For the text-containing cell, return its midpoint in [x, y] coordinate format. 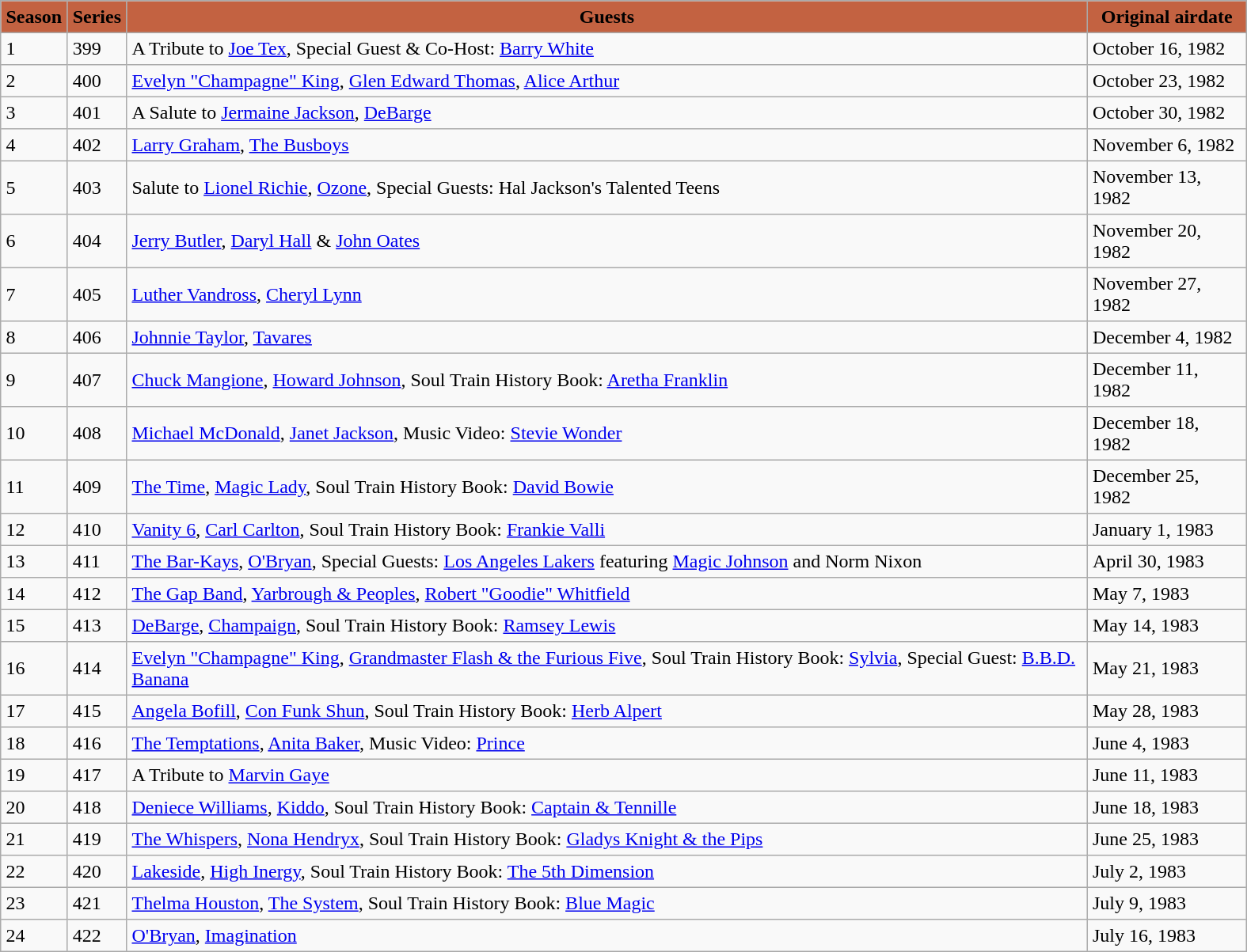
8 [34, 337]
Series [97, 17]
December 4, 1982 [1167, 337]
O'Bryan, Imagination [607, 935]
October 30, 1982 [1167, 112]
418 [97, 807]
408 [97, 434]
420 [97, 871]
Guests [607, 17]
419 [97, 839]
6 [34, 241]
12 [34, 529]
July 2, 1983 [1167, 871]
21 [34, 839]
Vanity 6, Carl Carlton, Soul Train History Book: Frankie Valli [607, 529]
1 [34, 48]
November 6, 1982 [1167, 145]
A Salute to Jermaine Jackson, DeBarge [607, 112]
The Gap Band, Yarbrough & Peoples, Robert "Goodie" Whitfield [607, 594]
14 [34, 594]
December 11, 1982 [1167, 380]
June 11, 1983 [1167, 775]
399 [97, 48]
The Time, Magic Lady, Soul Train History Book: David Bowie [607, 487]
Luther Vandross, Cheryl Lynn [607, 294]
July 9, 1983 [1167, 903]
Evelyn "Champagne" King, Glen Edward Thomas, Alice Arthur [607, 81]
412 [97, 594]
May 14, 1983 [1167, 625]
December 25, 1982 [1167, 487]
July 16, 1983 [1167, 935]
17 [34, 711]
May 28, 1983 [1167, 711]
Johnnie Taylor, Tavares [607, 337]
Thelma Houston, The System, Soul Train History Book: Blue Magic [607, 903]
24 [34, 935]
June 25, 1983 [1167, 839]
13 [34, 561]
405 [97, 294]
A Tribute to Joe Tex, Special Guest & Co-Host: Barry White [607, 48]
A Tribute to Marvin Gaye [607, 775]
The Bar-Kays, O'Bryan, Special Guests: Los Angeles Lakers featuring Magic Johnson and Norm Nixon [607, 561]
October 16, 1982 [1167, 48]
DeBarge, Champaign, Soul Train History Book: Ramsey Lewis [607, 625]
November 27, 1982 [1167, 294]
Deniece Williams, Kiddo, Soul Train History Book: Captain & Tennille [607, 807]
404 [97, 241]
407 [97, 380]
Chuck Mangione, Howard Johnson, Soul Train History Book: Aretha Franklin [607, 380]
January 1, 1983 [1167, 529]
19 [34, 775]
416 [97, 743]
406 [97, 337]
18 [34, 743]
November 20, 1982 [1167, 241]
May 7, 1983 [1167, 594]
May 21, 1983 [1167, 669]
Evelyn "Champagne" King, Grandmaster Flash & the Furious Five, Soul Train History Book: Sylvia, Special Guest: B.B.D. Banana [607, 669]
November 13, 1982 [1167, 188]
June 4, 1983 [1167, 743]
2 [34, 81]
417 [97, 775]
15 [34, 625]
7 [34, 294]
April 30, 1983 [1167, 561]
413 [97, 625]
Salute to Lionel Richie, Ozone, Special Guests: Hal Jackson's Talented Teens [607, 188]
421 [97, 903]
Larry Graham, The Busboys [607, 145]
Angela Bofill, Con Funk Shun, Soul Train History Book: Herb Alpert [607, 711]
Michael McDonald, Janet Jackson, Music Video: Stevie Wonder [607, 434]
400 [97, 81]
Original airdate [1167, 17]
415 [97, 711]
22 [34, 871]
411 [97, 561]
December 18, 1982 [1167, 434]
410 [97, 529]
16 [34, 669]
3 [34, 112]
414 [97, 669]
Lakeside, High Inergy, Soul Train History Book: The 5th Dimension [607, 871]
5 [34, 188]
11 [34, 487]
403 [97, 188]
October 23, 1982 [1167, 81]
The Temptations, Anita Baker, Music Video: Prince [607, 743]
9 [34, 380]
422 [97, 935]
409 [97, 487]
4 [34, 145]
Jerry Butler, Daryl Hall & John Oates [607, 241]
June 18, 1983 [1167, 807]
The Whispers, Nona Hendryx, Soul Train History Book: Gladys Knight & the Pips [607, 839]
401 [97, 112]
20 [34, 807]
Season [34, 17]
402 [97, 145]
23 [34, 903]
10 [34, 434]
